Return the [X, Y] coordinate for the center point of the cell that contains the specified text.  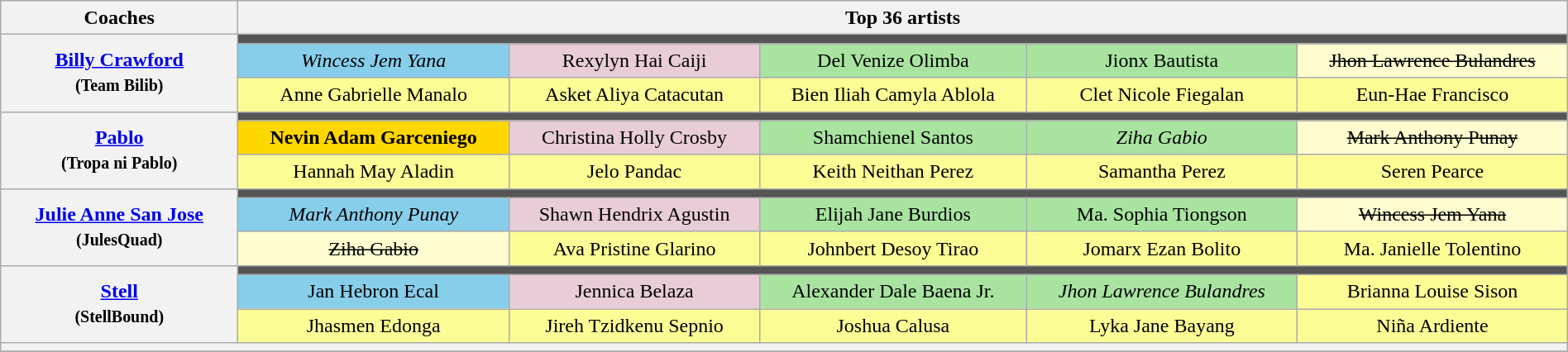
Jelo Pandac [633, 172]
Pablo (Tropa ni Pablo) [119, 150]
Joshua Calusa [893, 326]
Asket Aliya Catacutan [633, 94]
Julie Anne San Jose (JulesQuad) [119, 226]
Stell (StellBound) [119, 304]
Clet Nicole Fiegalan [1162, 94]
Brianna Louise Sison [1432, 291]
Hannah May Aladin [374, 172]
Rexylyn Hai Caiji [633, 61]
Shamchienel Santos [893, 137]
Anne Gabrielle Manalo [374, 94]
Elijah Jane Burdios [893, 215]
Ma. Janielle Tolentino [1432, 248]
Ma. Sophia Tiongson [1162, 215]
Samantha Perez [1162, 172]
Johnbert Desoy Tirao [893, 248]
Alexander Dale Baena Jr. [893, 291]
Eun-Hae Francisco [1432, 94]
Shawn Hendrix Agustin [633, 215]
Seren Pearce [1432, 172]
Bien Iliah Camyla Ablola [893, 94]
Jireh Tzidkenu Sepnio [633, 326]
Jomarx Ezan Bolito [1162, 248]
Top 36 artists [903, 18]
Jhasmen Edonga [374, 326]
Niña Ardiente [1432, 326]
Jan Hebron Ecal [374, 291]
Christina Holly Crosby [633, 137]
Billy Crawford (Team Bilib) [119, 73]
Jionx Bautista [1162, 61]
Ava Pristine Glarino [633, 248]
Lyka Jane Bayang [1162, 326]
Keith Neithan Perez [893, 172]
Jennica Belaza [633, 291]
Nevin Adam Garceniego [374, 137]
Coaches [119, 18]
Del Venize Olimba [893, 61]
